Scan for the cell matching the given text and deliver its (X, Y) coordinate at center. 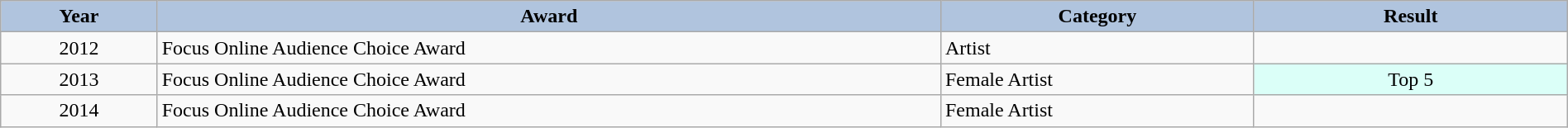
2013 (79, 79)
Top 5 (1411, 79)
Result (1411, 17)
2012 (79, 48)
Year (79, 17)
Category (1097, 17)
Award (549, 17)
Artist (1097, 48)
2014 (79, 111)
